For the text-containing cell, return its midpoint in (x, y) coordinate format. 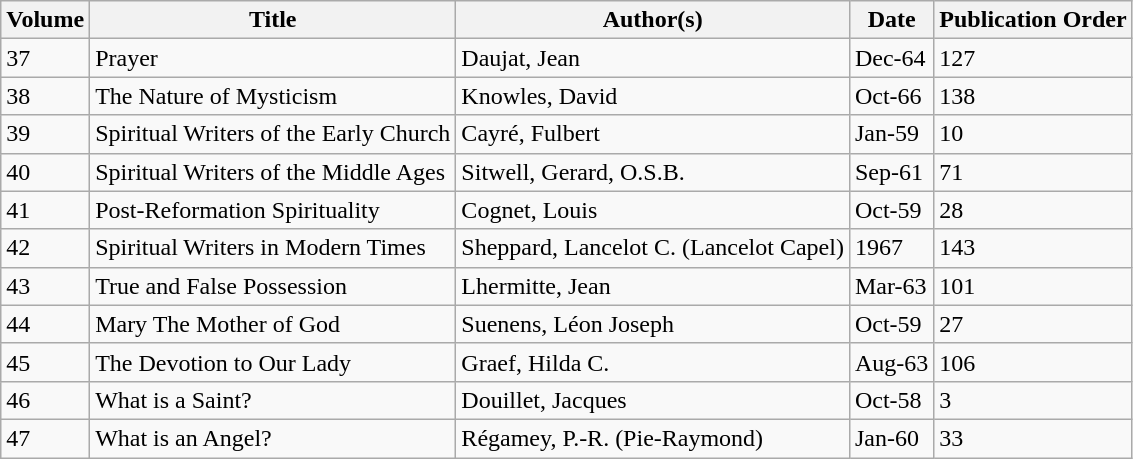
Régamey, P.-R. (Pie-Raymond) (653, 438)
127 (1033, 58)
Lhermitte, Jean (653, 286)
28 (1033, 210)
3 (1033, 400)
Mar-63 (891, 286)
1967 (891, 248)
40 (46, 172)
106 (1033, 362)
Jan-59 (891, 134)
The Devotion to Our Lady (273, 362)
Oct-58 (891, 400)
Publication Order (1033, 20)
41 (46, 210)
Date (891, 20)
Spiritual Writers in Modern Times (273, 248)
39 (46, 134)
44 (46, 324)
Daujat, Jean (653, 58)
Dec-64 (891, 58)
37 (46, 58)
Graef, Hilda C. (653, 362)
27 (1033, 324)
45 (46, 362)
38 (46, 96)
Jan-60 (891, 438)
Volume (46, 20)
Title (273, 20)
33 (1033, 438)
42 (46, 248)
143 (1033, 248)
Sitwell, Gerard, O.S.B. (653, 172)
Mary The Mother of God (273, 324)
Knowles, David (653, 96)
Oct-66 (891, 96)
Spiritual Writers of the Early Church (273, 134)
Douillet, Jacques (653, 400)
46 (46, 400)
43 (46, 286)
Suenens, Léon Joseph (653, 324)
Prayer (273, 58)
Aug-63 (891, 362)
Cayré, Fulbert (653, 134)
The Nature of Mysticism (273, 96)
138 (1033, 96)
47 (46, 438)
What is a Saint? (273, 400)
Spiritual Writers of the Middle Ages (273, 172)
Sep-61 (891, 172)
Author(s) (653, 20)
10 (1033, 134)
Sheppard, Lancelot C. (Lancelot Capel) (653, 248)
Cognet, Louis (653, 210)
Post-Reformation Spirituality (273, 210)
True and False Possession (273, 286)
101 (1033, 286)
71 (1033, 172)
What is an Angel? (273, 438)
